Pinpoint the cell where the given text exists, returning its [x, y] midpoint coordinate. 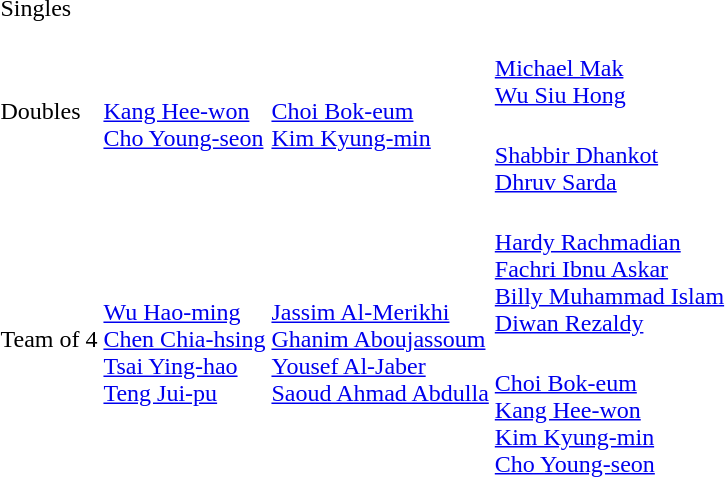
Hardy RachmadianFachri Ibnu AskarBilly Muhammad IslamDiwan Rezaldy [609, 269]
Kang Hee-wonCho Young-seon [184, 112]
Choi Bok-eumKim Kyung-min [380, 112]
Shabbir DhankotDhruv Sarda [609, 155]
Michael MakWu Siu Hong [609, 68]
